Locate the cell with the specified text and output its [x, y] center coordinate. 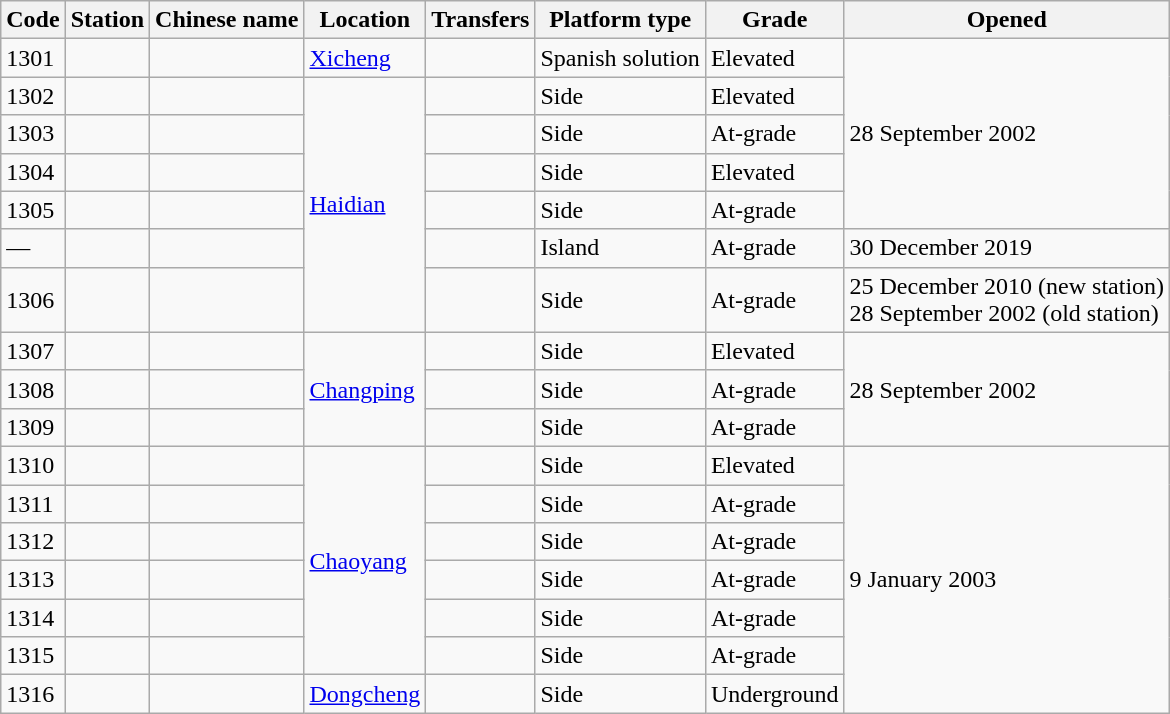
Platform type [620, 20]
1302 [33, 96]
Island [620, 248]
1306 [33, 300]
Transfers [480, 20]
Changping [365, 389]
25 December 2010 (new station)28 September 2002 (old station) [1007, 300]
1303 [33, 134]
1310 [33, 465]
30 December 2019 [1007, 248]
— [33, 248]
1311 [33, 503]
1316 [33, 694]
Chaoyang [365, 560]
Haidian [365, 204]
Station [107, 20]
9 January 2003 [1007, 579]
1314 [33, 618]
Opened [1007, 20]
Spanish solution [620, 58]
1305 [33, 210]
Dongcheng [365, 694]
1304 [33, 172]
1307 [33, 351]
Location [365, 20]
1315 [33, 656]
Code [33, 20]
Grade [774, 20]
Chinese name [227, 20]
1308 [33, 389]
Underground [774, 694]
1312 [33, 542]
1309 [33, 427]
1301 [33, 58]
Xicheng [365, 58]
1313 [33, 580]
